For the text-containing cell, return its midpoint in (x, y) coordinate format. 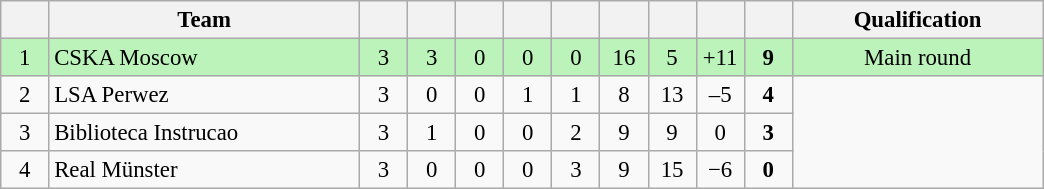
16 (624, 58)
Main round (918, 58)
Qualification (918, 20)
15 (672, 170)
13 (672, 95)
LSA Perwez (204, 95)
Biblioteca Instrucao (204, 133)
−6 (720, 170)
–5 (720, 95)
+11 (720, 58)
5 (672, 58)
Real Münster (204, 170)
8 (624, 95)
CSKA Moscow (204, 58)
Team (204, 20)
